Identify which cell holds the provided text, then report its (X, Y) central coordinate. 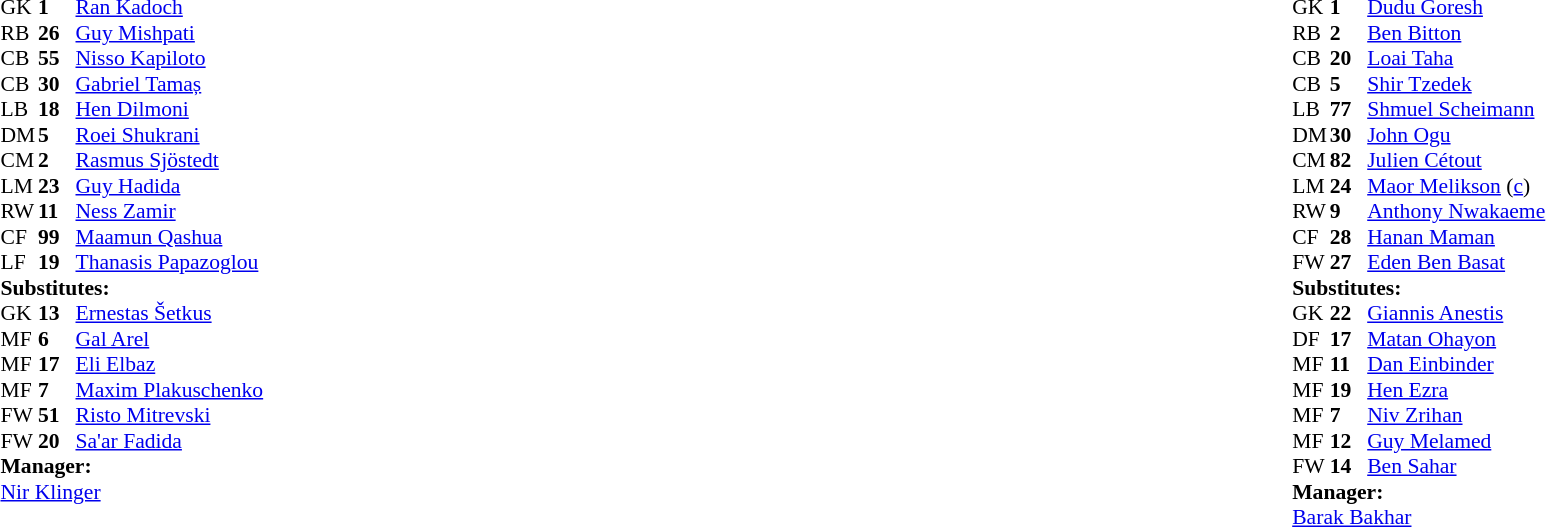
Nisso Kapiloto (170, 59)
Maamun Qashua (170, 237)
Loai Taha (1456, 59)
6 (57, 339)
Rasmus Sjöstedt (170, 161)
12 (1349, 441)
Ness Zamir (170, 211)
23 (57, 186)
Guy Mishpati (170, 33)
John Ogu (1456, 135)
82 (1349, 161)
Eden Ben Basat (1456, 263)
Sa'ar Fadida (170, 441)
Guy Melamed (1456, 441)
Dan Einbinder (1456, 365)
Gabriel Tamaș (170, 84)
13 (57, 313)
14 (1349, 467)
Ernestas Šetkus (170, 313)
Ben Bitton (1456, 33)
Hen Dilmoni (170, 109)
22 (1349, 313)
Maxim Plakuschenko (170, 390)
Risto Mitrevski (170, 415)
Giannis Anestis (1456, 313)
51 (57, 415)
Nir Klinger (132, 492)
27 (1349, 263)
26 (57, 33)
99 (57, 237)
18 (57, 109)
Guy Hadida (170, 186)
LF (19, 263)
Niv Zrihan (1456, 415)
55 (57, 59)
Julien Cétout (1456, 161)
24 (1349, 186)
Shmuel Scheimann (1456, 109)
Anthony Nwakaeme (1456, 211)
Gal Arel (170, 339)
77 (1349, 109)
Maor Melikson (c) (1456, 186)
28 (1349, 237)
Thanasis Papazoglou (170, 263)
Hen Ezra (1456, 390)
Ben Sahar (1456, 467)
Hanan Maman (1456, 237)
Matan Ohayon (1456, 339)
Roei Shukrani (170, 135)
Shir Tzedek (1456, 84)
Eli Elbaz (170, 365)
9 (1349, 211)
DF (1311, 339)
